Determine the [x, y] coordinate at the center of the cell enclosing the given text.  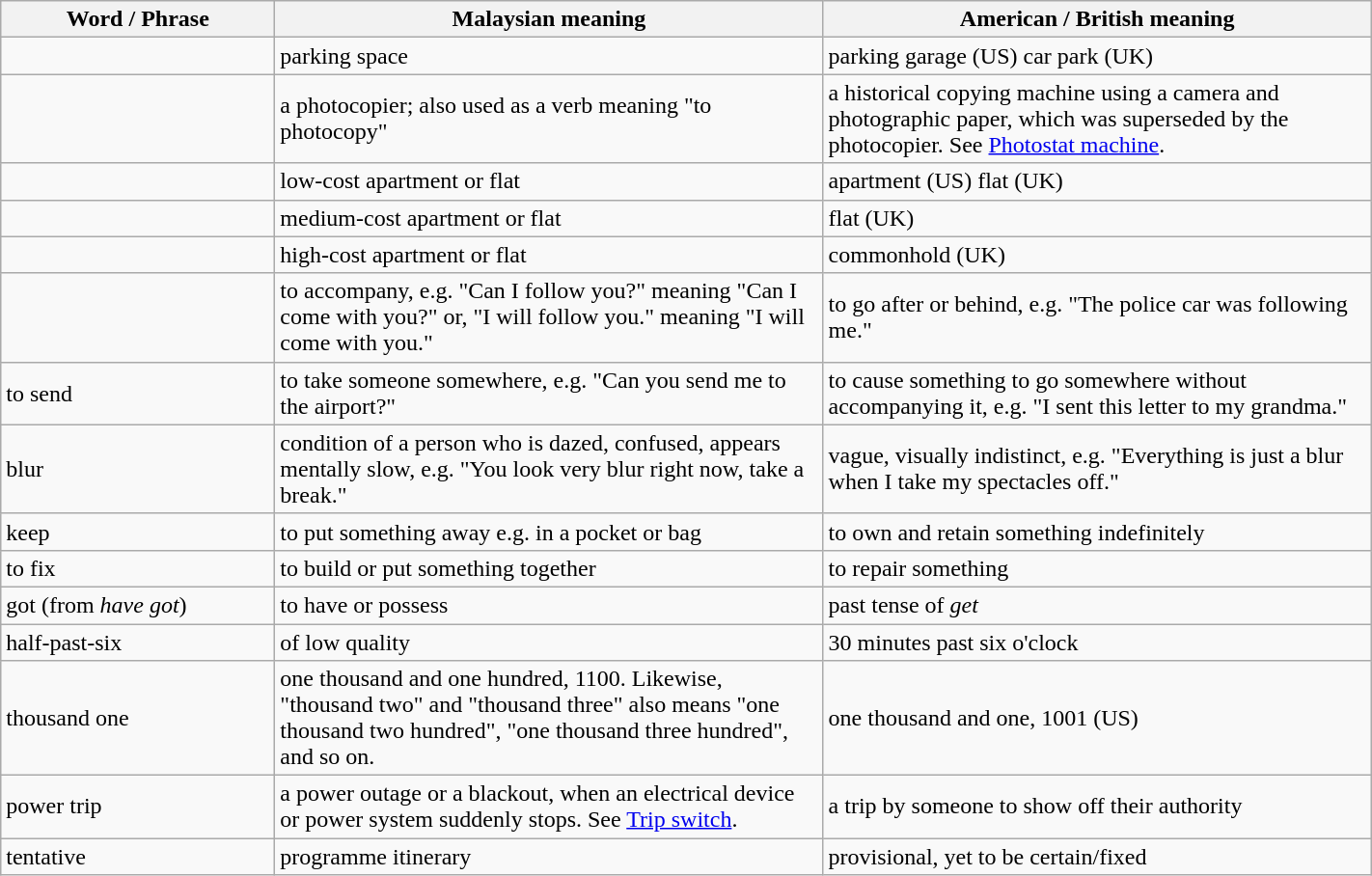
parking space [549, 56]
commonhold (UK) [1097, 255]
to have or possess [549, 605]
Word / Phrase [138, 19]
American / British meaning [1097, 19]
blur [138, 469]
to put something away e.g. in a pocket or bag [549, 532]
to take someone somewhere, e.g. "Can you send me to the airport?" [549, 394]
to send [138, 394]
high-cost apartment or flat [549, 255]
a photocopier; also used as a verb meaning "to photocopy" [549, 119]
to accompany, e.g. "Can I follow you?" meaning "Can I come with you?" or, "I will follow you." meaning "I will come with you." [549, 317]
parking garage (US) car park (UK) [1097, 56]
Malaysian meaning [549, 19]
to go after or behind, e.g. "The police car was following me." [1097, 317]
tentative [138, 857]
apartment (US) flat (UK) [1097, 181]
got (from have got) [138, 605]
programme itinerary [549, 857]
vague, visually indistinct, e.g. "Everything is just a blur when I take my spectacles off." [1097, 469]
flat (UK) [1097, 218]
half-past-six [138, 642]
power trip [138, 807]
past tense of get [1097, 605]
thousand one [138, 718]
medium-cost apartment or flat [549, 218]
low-cost apartment or flat [549, 181]
to build or put something together [549, 568]
a power outage or a blackout, when an electrical device or power system suddenly stops. See Trip switch. [549, 807]
30 minutes past six o'clock [1097, 642]
to repair something [1097, 568]
of low quality [549, 642]
to cause something to go somewhere without accompanying it, e.g. "I sent this letter to my grandma." [1097, 394]
condition of a person who is dazed, confused, appears mentally slow, e.g. "You look very blur right now, take a break." [549, 469]
a trip by someone to show off their authority [1097, 807]
provisional, yet to be certain/fixed [1097, 857]
a historical copying machine using a camera and photographic paper, which was superseded by the photocopier. See Photostat machine. [1097, 119]
to own and retain something indefinitely [1097, 532]
to fix [138, 568]
one thousand and one, 1001 (US) [1097, 718]
keep [138, 532]
